Pinpoint the cell where the given text exists, returning its (X, Y) midpoint coordinate. 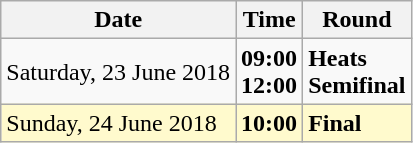
Sunday, 24 June 2018 (118, 123)
HeatsSemifinal (357, 72)
10:00 (270, 123)
Round (357, 20)
09:0012:00 (270, 72)
Date (118, 20)
Saturday, 23 June 2018 (118, 72)
Time (270, 20)
Final (357, 123)
